From the cell containing the given text, extract its center point as (X, Y) coordinate. 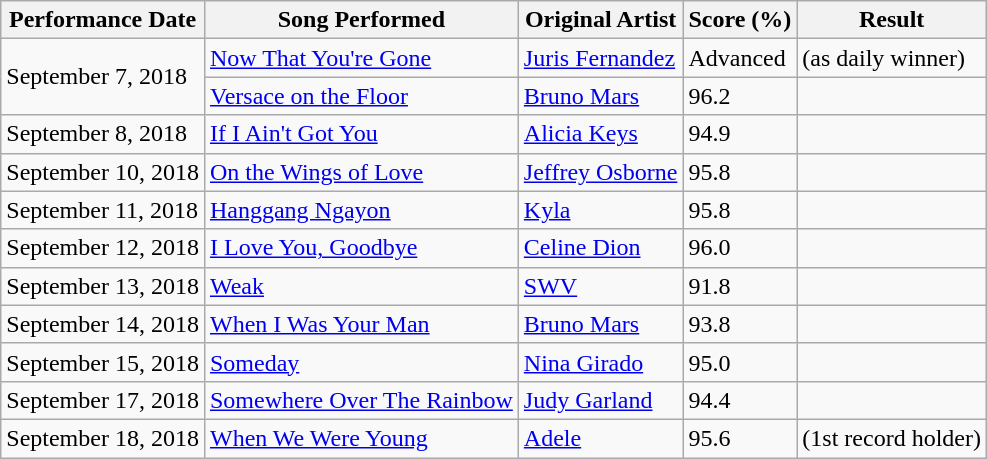
September 14, 2018 (103, 324)
September 18, 2018 (103, 438)
(1st record holder) (892, 438)
Result (892, 20)
Weak (361, 286)
Score (%) (740, 20)
Jeffrey Osborne (600, 172)
Advanced (740, 58)
SWV (600, 286)
September 15, 2018 (103, 362)
Versace on the Floor (361, 96)
93.8 (740, 324)
When I Was Your Man (361, 324)
Kyla (600, 210)
96.2 (740, 96)
96.0 (740, 248)
91.8 (740, 286)
Now That You're Gone (361, 58)
September 13, 2018 (103, 286)
94.9 (740, 134)
Celine Dion (600, 248)
95.0 (740, 362)
September 12, 2018 (103, 248)
94.4 (740, 400)
September 11, 2018 (103, 210)
Original Artist (600, 20)
Somewhere Over The Rainbow (361, 400)
Juris Fernandez (600, 58)
Hanggang Ngayon (361, 210)
September 17, 2018 (103, 400)
(as daily winner) (892, 58)
Performance Date (103, 20)
Someday (361, 362)
On the Wings of Love (361, 172)
Song Performed (361, 20)
Adele (600, 438)
When We Were Young (361, 438)
September 7, 2018 (103, 77)
Nina Girado (600, 362)
Alicia Keys (600, 134)
September 10, 2018 (103, 172)
September 8, 2018 (103, 134)
If I Ain't Got You (361, 134)
I Love You, Goodbye (361, 248)
95.6 (740, 438)
Judy Garland (600, 400)
